Pinpoint the cell where the given text exists, returning its [X, Y] midpoint coordinate. 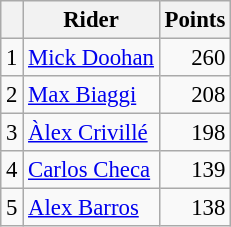
1 [12, 58]
5 [12, 208]
Rider [92, 20]
Alex Barros [92, 208]
2 [12, 95]
Mick Doohan [92, 58]
3 [12, 133]
Points [194, 20]
4 [12, 170]
260 [194, 58]
139 [194, 170]
138 [194, 208]
198 [194, 133]
Max Biaggi [92, 95]
Àlex Crivillé [92, 133]
208 [194, 95]
Carlos Checa [92, 170]
